Pinpoint the cell where the given text exists, returning its (X, Y) midpoint coordinate. 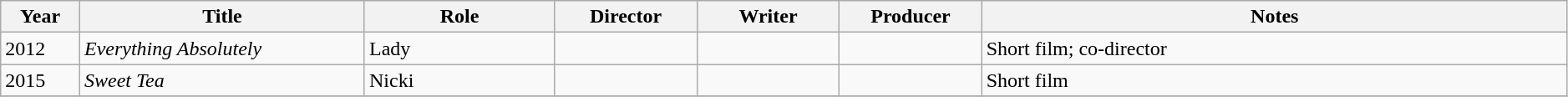
Short film; co-director (1275, 48)
Sweet Tea (222, 80)
Director (626, 17)
Short film (1275, 80)
Title (222, 17)
Nicki (459, 80)
Writer (768, 17)
2012 (40, 48)
Producer (911, 17)
Everything Absolutely (222, 48)
2015 (40, 80)
Year (40, 17)
Notes (1275, 17)
Lady (459, 48)
Role (459, 17)
